From the cell containing the given text, extract its center point as (x, y) coordinate. 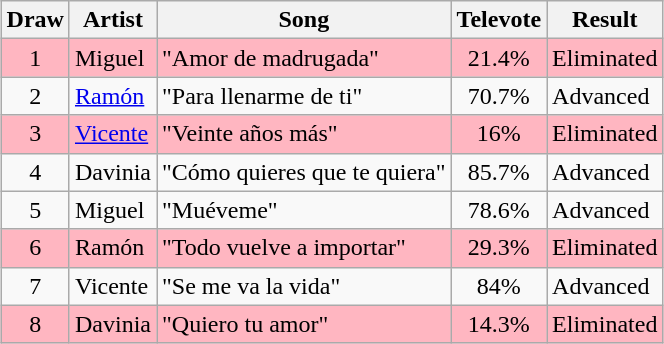
Song (304, 20)
Artist (112, 20)
2 (35, 96)
14.3% (498, 324)
84% (498, 286)
3 (35, 134)
Televote (498, 20)
70.7% (498, 96)
"Muéveme" (304, 210)
"Para llenarme de ti" (304, 96)
4 (35, 172)
21.4% (498, 58)
29.3% (498, 248)
85.7% (498, 172)
16% (498, 134)
78.6% (498, 210)
"Se me va la vida" (304, 286)
"Cómo quieres que te quiera" (304, 172)
Result (605, 20)
7 (35, 286)
"Veinte años más" (304, 134)
Draw (35, 20)
5 (35, 210)
"Quiero tu amor" (304, 324)
"Amor de madrugada" (304, 58)
1 (35, 58)
6 (35, 248)
"Todo vuelve a importar" (304, 248)
8 (35, 324)
